Output the (X, Y) coordinate of the center of the cell containing the given text.  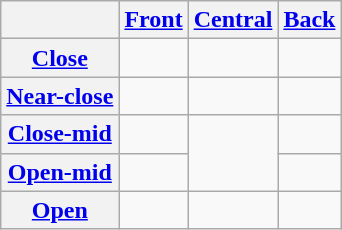
Near-close (60, 96)
Central (233, 20)
Open (60, 210)
Back (310, 20)
Close-mid (60, 134)
Open-mid (60, 172)
Front (154, 20)
Close (60, 58)
